Search for the cell housing the specified text and yield its (X, Y) center coordinate. 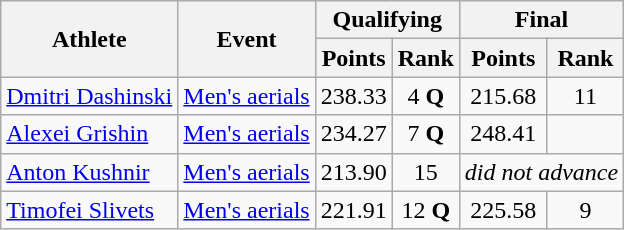
225.58 (503, 210)
221.91 (354, 210)
11 (586, 96)
9 (586, 210)
Athlete (90, 39)
Timofei Slivets (90, 210)
215.68 (503, 96)
213.90 (354, 172)
Alexei Grishin (90, 134)
4 Q (426, 96)
15 (426, 172)
Dmitri Dashinski (90, 96)
Final (541, 20)
Anton Kushnir (90, 172)
12 Q (426, 210)
Qualifying (387, 20)
238.33 (354, 96)
234.27 (354, 134)
248.41 (503, 134)
7 Q (426, 134)
Event (246, 39)
did not advance (541, 172)
